Identify which cell holds the provided text, then report its [X, Y] central coordinate. 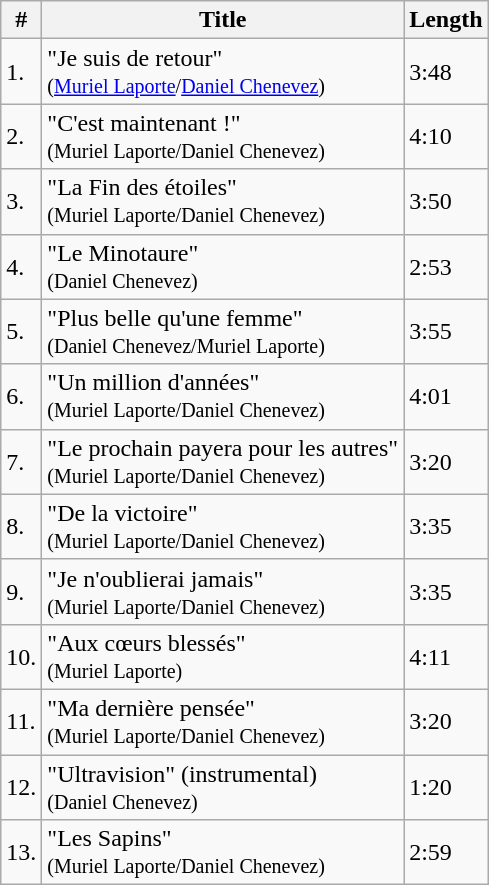
2. [22, 136]
11. [22, 722]
"De la victoire" (Muriel Laporte/Daniel Chenevez) [223, 526]
4:01 [446, 396]
10. [22, 656]
"Le Minotaure" (Daniel Chenevez) [223, 266]
9. [22, 592]
13. [22, 852]
8. [22, 526]
4:10 [446, 136]
"Ma dernière pensée" (Muriel Laporte/Daniel Chenevez) [223, 722]
7. [22, 462]
3:55 [446, 332]
"Le prochain payera pour les autres" (Muriel Laporte/Daniel Chenevez) [223, 462]
"Plus belle qu'une femme" (Daniel Chenevez/Muriel Laporte) [223, 332]
3:50 [446, 202]
2:53 [446, 266]
"La Fin des étoiles" (Muriel Laporte/Daniel Chenevez) [223, 202]
Title [223, 20]
3:48 [446, 72]
"Je suis de retour" (Muriel Laporte/Daniel Chenevez) [223, 72]
1:20 [446, 786]
"C'est maintenant !" (Muriel Laporte/Daniel Chenevez) [223, 136]
"Aux cœurs blessés" (Muriel Laporte) [223, 656]
Length [446, 20]
12. [22, 786]
3. [22, 202]
4. [22, 266]
"Je n'oublierai jamais" (Muriel Laporte/Daniel Chenevez) [223, 592]
5. [22, 332]
"Un million d'années" (Muriel Laporte/Daniel Chenevez) [223, 396]
"Les Sapins" (Muriel Laporte/Daniel Chenevez) [223, 852]
4:11 [446, 656]
"Ultravision" (instrumental) (Daniel Chenevez) [223, 786]
6. [22, 396]
2:59 [446, 852]
1. [22, 72]
# [22, 20]
